Search for the cell housing the specified text and yield its [x, y] center coordinate. 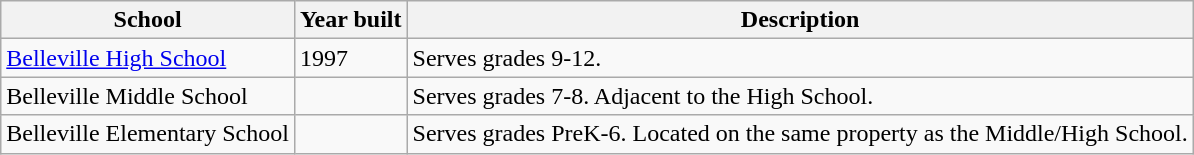
1997 [350, 58]
Belleville High School [148, 58]
Serves grades 7-8. Adjacent to the High School. [800, 96]
Belleville Elementary School [148, 134]
Description [800, 20]
Serves grades 9-12. [800, 58]
Belleville Middle School [148, 96]
School [148, 20]
Year built [350, 20]
Serves grades PreK-6. Located on the same property as the Middle/High School. [800, 134]
